Return [X, Y] of the center of cell containing provided text 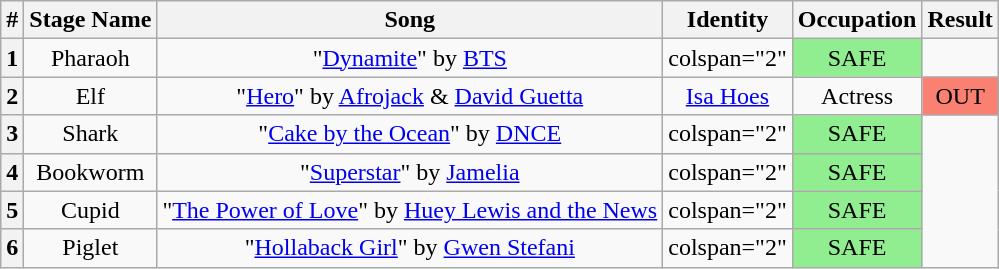
Actress [857, 96]
4 [12, 172]
Stage Name [90, 20]
"Cake by the Ocean" by DNCE [410, 134]
Result [960, 20]
"The Power of Love" by Huey Lewis and the News [410, 210]
Piglet [90, 248]
OUT [960, 96]
5 [12, 210]
Isa Hoes [728, 96]
2 [12, 96]
# [12, 20]
Cupid [90, 210]
"Hollaback Girl" by Gwen Stefani [410, 248]
Song [410, 20]
Bookworm [90, 172]
3 [12, 134]
Shark [90, 134]
"Dynamite" by BTS [410, 58]
1 [12, 58]
Identity [728, 20]
Elf [90, 96]
Occupation [857, 20]
6 [12, 248]
"Hero" by Afrojack & David Guetta [410, 96]
Pharaoh [90, 58]
"Superstar" by Jamelia [410, 172]
